Determine the [x, y] coordinate at the center of the cell enclosing the given text.  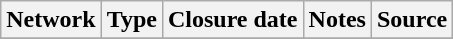
Closure date [232, 20]
Network [51, 20]
Notes [337, 20]
Type [132, 20]
Source [412, 20]
